For the text-containing cell, return its midpoint in (X, Y) coordinate format. 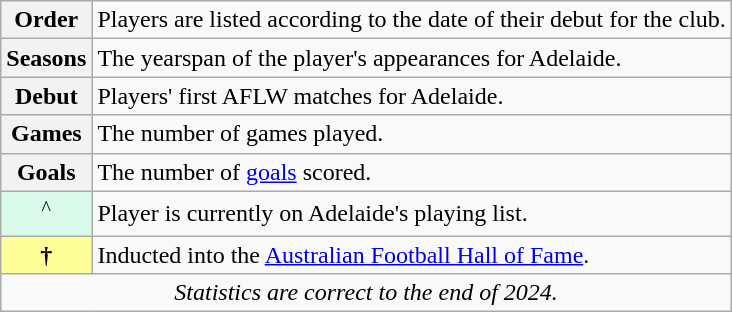
Statistics are correct to the end of 2024. (366, 293)
† (46, 255)
Players' first AFLW matches for Adelaide. (412, 96)
The number of games played. (412, 134)
^ (46, 214)
Order (46, 20)
Games (46, 134)
Seasons (46, 58)
Players are listed according to the date of their debut for the club. (412, 20)
Player is currently on Adelaide's playing list. (412, 214)
The number of goals scored. (412, 172)
Debut (46, 96)
Goals (46, 172)
The yearspan of the player's appearances for Adelaide. (412, 58)
Inducted into the Australian Football Hall of Fame. (412, 255)
